For the text-containing cell, return its midpoint in (x, y) coordinate format. 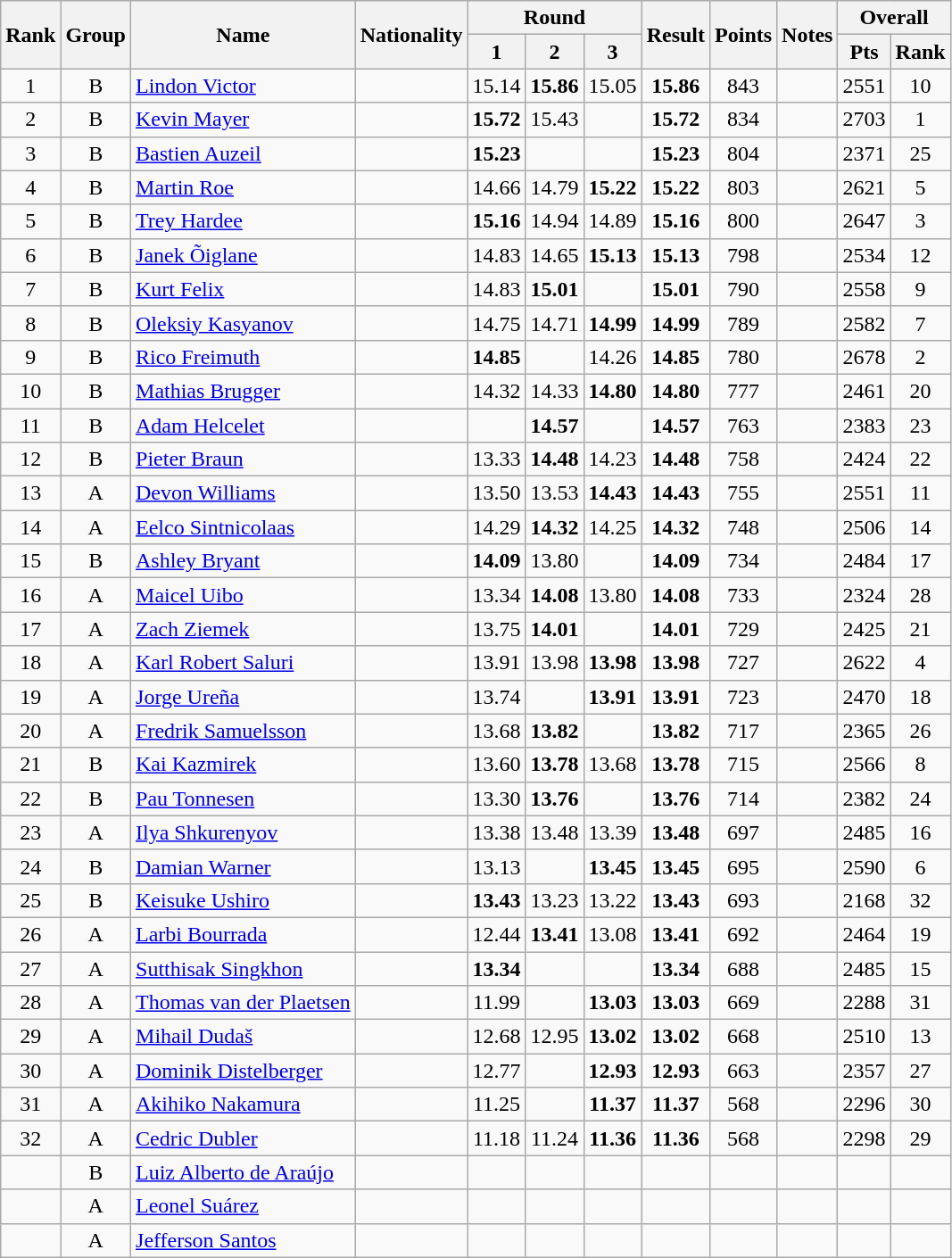
729 (744, 629)
Devon Williams (244, 493)
2534 (864, 255)
2506 (864, 527)
Overall (894, 18)
2582 (864, 323)
11.99 (496, 1003)
Luiz Alberto de Araújo (244, 1172)
Kai Kazmirek (244, 765)
834 (744, 120)
727 (744, 663)
2484 (864, 561)
688 (744, 968)
13.33 (496, 459)
777 (744, 391)
13.39 (612, 832)
15.43 (555, 120)
14.65 (555, 255)
Notes (807, 35)
14.26 (612, 357)
2470 (864, 697)
Mihail Dudaš (244, 1037)
Jefferson Santos (244, 1240)
14.75 (496, 323)
Sutthisak Singkhon (244, 968)
733 (744, 595)
2590 (864, 866)
15.05 (612, 86)
12.77 (496, 1071)
13.60 (496, 765)
803 (744, 187)
12.95 (555, 1037)
11.18 (496, 1138)
Zach Ziemek (244, 629)
13.38 (496, 832)
Adam Helcelet (244, 426)
Group (96, 35)
2464 (864, 934)
12.44 (496, 934)
14.79 (555, 187)
Pieter Braun (244, 459)
2324 (864, 595)
2622 (864, 663)
12.68 (496, 1037)
692 (744, 934)
2296 (864, 1105)
14.89 (612, 221)
13.53 (555, 493)
Keisuke Ushiro (244, 900)
Round (555, 18)
Jorge Ureña (244, 697)
Ilya Shkurenyov (244, 832)
11.24 (555, 1138)
2558 (864, 289)
843 (744, 86)
668 (744, 1037)
15.14 (496, 86)
Points (744, 35)
2647 (864, 221)
Trey Hardee (244, 221)
789 (744, 323)
2383 (864, 426)
790 (744, 289)
Akihiko Nakamura (244, 1105)
Maicel Uibo (244, 595)
Cedric Dubler (244, 1138)
Pts (864, 52)
2510 (864, 1037)
Leonel Suárez (244, 1206)
723 (744, 697)
13.74 (496, 697)
714 (744, 799)
2357 (864, 1071)
798 (744, 255)
Rico Freimuth (244, 357)
755 (744, 493)
13.30 (496, 799)
13.08 (612, 934)
14.33 (555, 391)
13.75 (496, 629)
Larbi Bourrada (244, 934)
14.66 (496, 187)
780 (744, 357)
2703 (864, 120)
11.25 (496, 1105)
2425 (864, 629)
697 (744, 832)
2382 (864, 799)
2365 (864, 731)
Fredrik Samuelsson (244, 731)
2371 (864, 153)
Janek Õiglane (244, 255)
717 (744, 731)
Name (244, 35)
14.71 (555, 323)
2168 (864, 900)
715 (744, 765)
13.13 (496, 866)
800 (744, 221)
14.94 (555, 221)
Eelco Sintnicolaas (244, 527)
2298 (864, 1138)
804 (744, 153)
2566 (864, 765)
14.23 (612, 459)
Karl Robert Saluri (244, 663)
Thomas van der Plaetsen (244, 1003)
734 (744, 561)
Mathias Brugger (244, 391)
13.22 (612, 900)
Dominik Distelberger (244, 1071)
2621 (864, 187)
Lindon Victor (244, 86)
13.23 (555, 900)
748 (744, 527)
Kevin Mayer (244, 120)
Bastien Auzeil (244, 153)
758 (744, 459)
2678 (864, 357)
Martin Roe (244, 187)
Oleksiy Kasyanov (244, 323)
695 (744, 866)
693 (744, 900)
14.29 (496, 527)
2288 (864, 1003)
663 (744, 1071)
Damian Warner (244, 866)
Kurt Felix (244, 289)
14.25 (612, 527)
2461 (864, 391)
669 (744, 1003)
2424 (864, 459)
763 (744, 426)
Result (675, 35)
Nationality (411, 35)
Pau Tonnesen (244, 799)
Ashley Bryant (244, 561)
13.50 (496, 493)
